Identify which cell holds the provided text, then report its [X, Y] central coordinate. 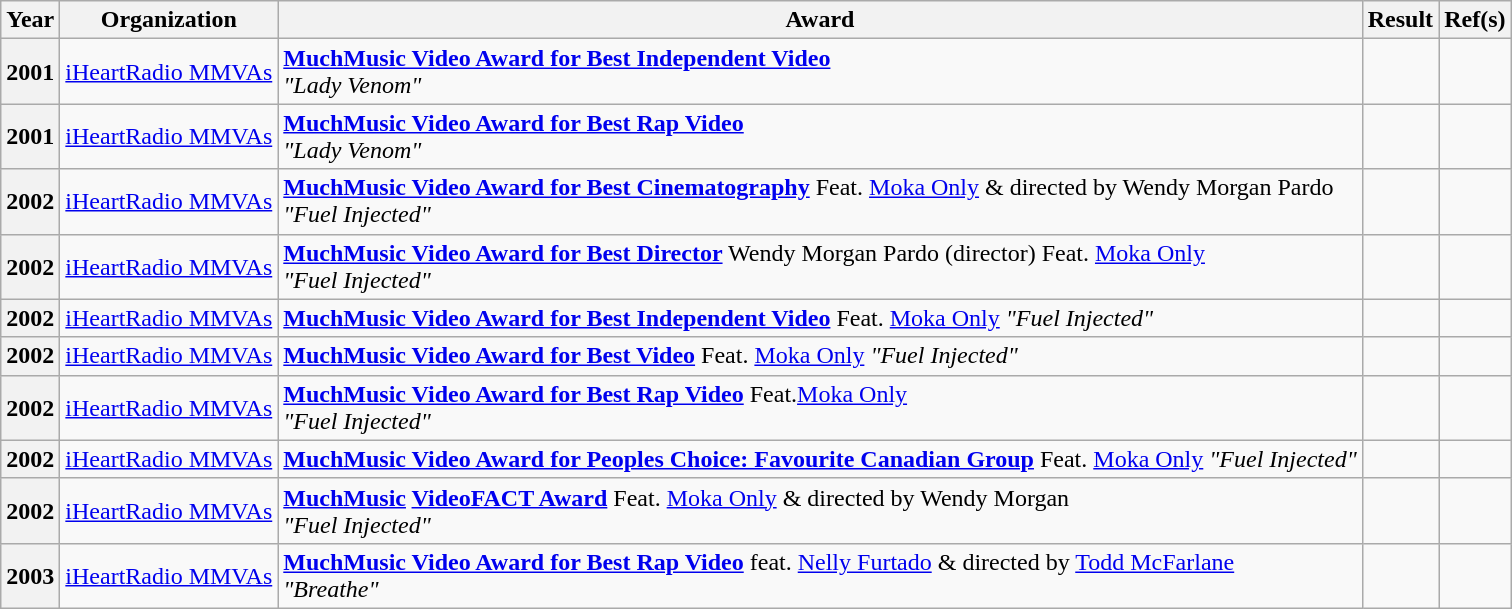
MuchMusic Video Award for Best Independent Video"Lady Venom" [820, 72]
Organization [169, 20]
Award [820, 20]
MuchMusic Video Award for Best Video Feat. Moka Only "Fuel Injected" [820, 356]
MuchMusic Video Award for Best Rap Video Feat.Moka Only"Fuel Injected" [820, 408]
2003 [30, 576]
MuchMusic Video Award for Peoples Choice: Favourite Canadian Group Feat. Moka Only "Fuel Injected" [820, 459]
MuchMusic Video Award for Best Director Wendy Morgan Pardo (director) Feat. Moka Only"Fuel Injected" [820, 266]
Result [1400, 20]
Ref(s) [1475, 20]
MuchMusic VideoFACT Award Feat. Moka Only & directed by Wendy Morgan"Fuel Injected" [820, 510]
MuchMusic Video Award for Best Rap Video"Lady Venom" [820, 136]
MuchMusic Video Award for Best Rap Video feat. Nelly Furtado & directed by Todd McFarlane"Breathe" [820, 576]
MuchMusic Video Award for Best Independent Video Feat. Moka Only "Fuel Injected" [820, 318]
Year [30, 20]
MuchMusic Video Award for Best Cinematography Feat. Moka Only & directed by Wendy Morgan Pardo"Fuel Injected" [820, 202]
